Search for the cell housing the specified text and yield its [x, y] center coordinate. 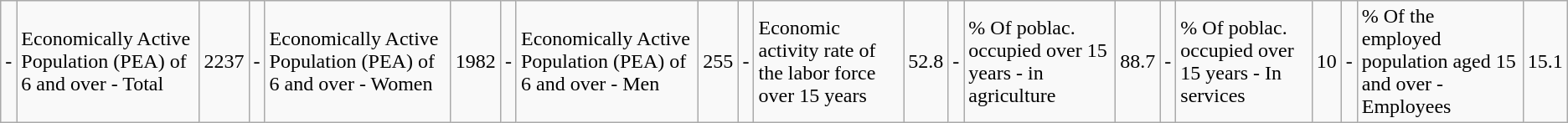
Economic activity rate of the labor force over 15 years [829, 62]
% Of poblac. occupied over 15 years - In services [1244, 62]
1982 [476, 62]
15.1 [1545, 62]
255 [719, 62]
2237 [224, 62]
88.7 [1137, 62]
Economically Active Population (PEA) of 6 and over - Men [606, 62]
10 [1327, 62]
52.8 [926, 62]
% Of poblac. occupied over 15 years - in agriculture [1040, 62]
Economically Active Population (PEA) of 6 and over - Women [358, 62]
% Of the employed population aged 15 and over - Employees [1440, 62]
Economically Active Population (PEA) of 6 and over - Total [108, 62]
